Provide the (X, Y) coordinate of the cell's center where the given text is located.  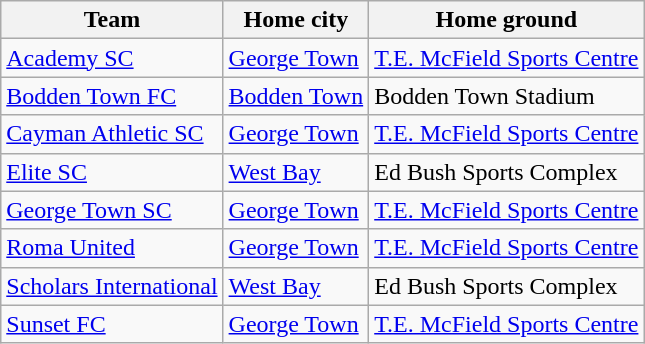
Scholars International (112, 286)
Roma United (112, 248)
Bodden Town (296, 96)
Sunset FC (112, 324)
Cayman Athletic SC (112, 134)
Elite SC (112, 172)
George Town SC (112, 210)
Home city (296, 20)
Team (112, 20)
Bodden Town Stadium (506, 96)
Academy SC (112, 58)
Bodden Town FC (112, 96)
Home ground (506, 20)
